Output the (X, Y) coordinate of the center of the cell containing the given text.  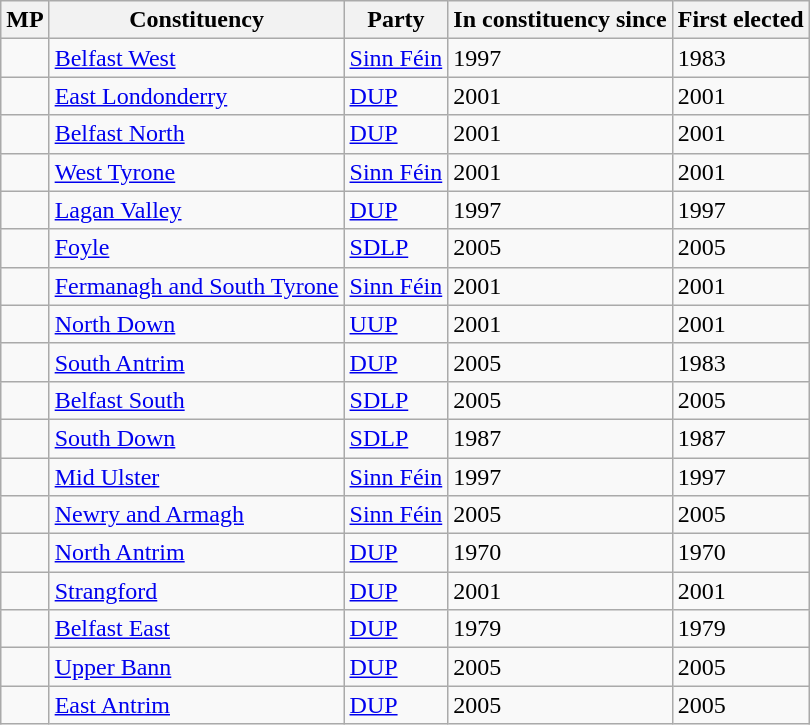
Mid Ulster (196, 477)
In constituency since (560, 20)
First elected (740, 20)
Foyle (196, 248)
North Antrim (196, 553)
Belfast East (196, 629)
MP (25, 20)
Party (396, 20)
Strangford (196, 591)
Constituency (196, 20)
East Antrim (196, 705)
Lagan Valley (196, 210)
UUP (396, 324)
Upper Bann (196, 667)
West Tyrone (196, 172)
Fermanagh and South Tyrone (196, 286)
South Down (196, 438)
East Londonderry (196, 96)
Belfast South (196, 400)
Belfast North (196, 134)
North Down (196, 324)
Belfast West (196, 58)
South Antrim (196, 362)
Newry and Armagh (196, 515)
